Find where the given text appears and provide that cell's center as (X, Y) coordinate. 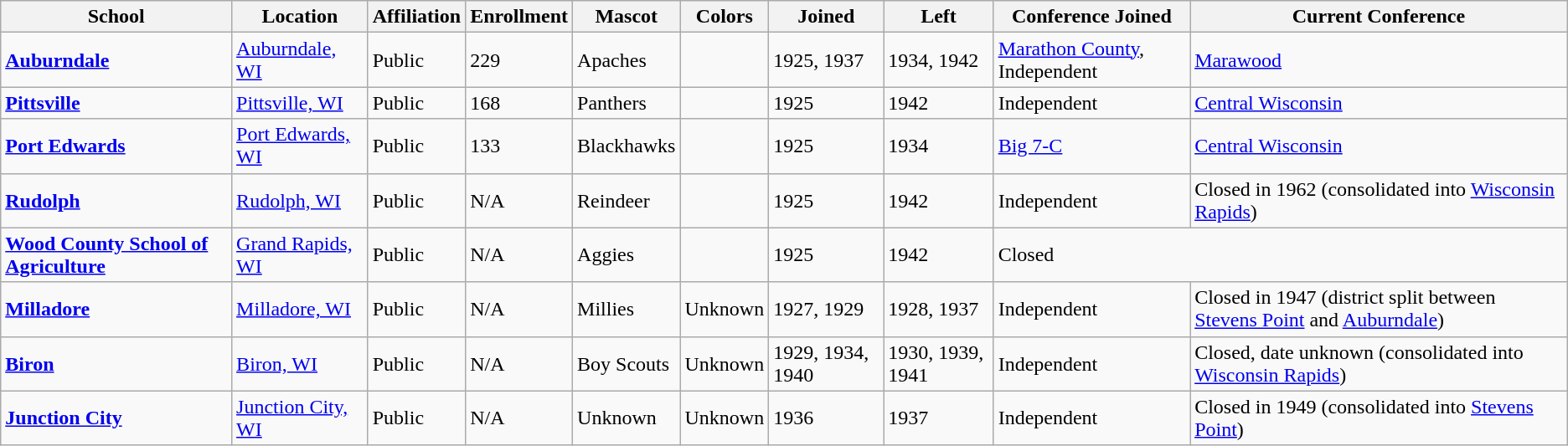
Panthers (627, 103)
Junction City (116, 418)
Blackhawks (627, 146)
Marawood (1379, 60)
Current Conference (1379, 17)
Rudolph (116, 201)
Closed in 1949 (consolidated into Stevens Point) (1379, 418)
1930, 1939, 1941 (938, 363)
Apaches (627, 60)
1934, 1942 (938, 60)
Affiliation (416, 17)
1925, 1937 (826, 60)
Closed in 1947 (district split between Stevens Point and Auburndale) (1379, 310)
1928, 1937 (938, 310)
Enrollment (519, 17)
1937 (938, 418)
1929, 1934, 1940 (826, 363)
Big 7-C (1091, 146)
Closed (1280, 254)
1934 (938, 146)
Pittsville, WI (300, 103)
Grand Rapids, WI (300, 254)
Closed in 1962 (consolidated into Wisconsin Rapids) (1379, 201)
Junction City, WI (300, 418)
Pittsville (116, 103)
Auburndale (116, 60)
Rudolph, WI (300, 201)
1936 (826, 418)
Auburndale, WI (300, 60)
Biron, WI (300, 363)
Millies (627, 310)
168 (519, 103)
Wood County School of Agriculture (116, 254)
Mascot (627, 17)
Location (300, 17)
Aggies (627, 254)
School (116, 17)
Port Edwards, WI (300, 146)
Biron (116, 363)
Left (938, 17)
133 (519, 146)
Milladore (116, 310)
Joined (826, 17)
Port Edwards (116, 146)
Closed, date unknown (consolidated into Wisconsin Rapids) (1379, 363)
Colors (725, 17)
Reindeer (627, 201)
Milladore, WI (300, 310)
1927, 1929 (826, 310)
229 (519, 60)
Conference Joined (1091, 17)
Boy Scouts (627, 363)
Marathon County, Independent (1091, 60)
